Search for the cell housing the specified text and yield its [x, y] center coordinate. 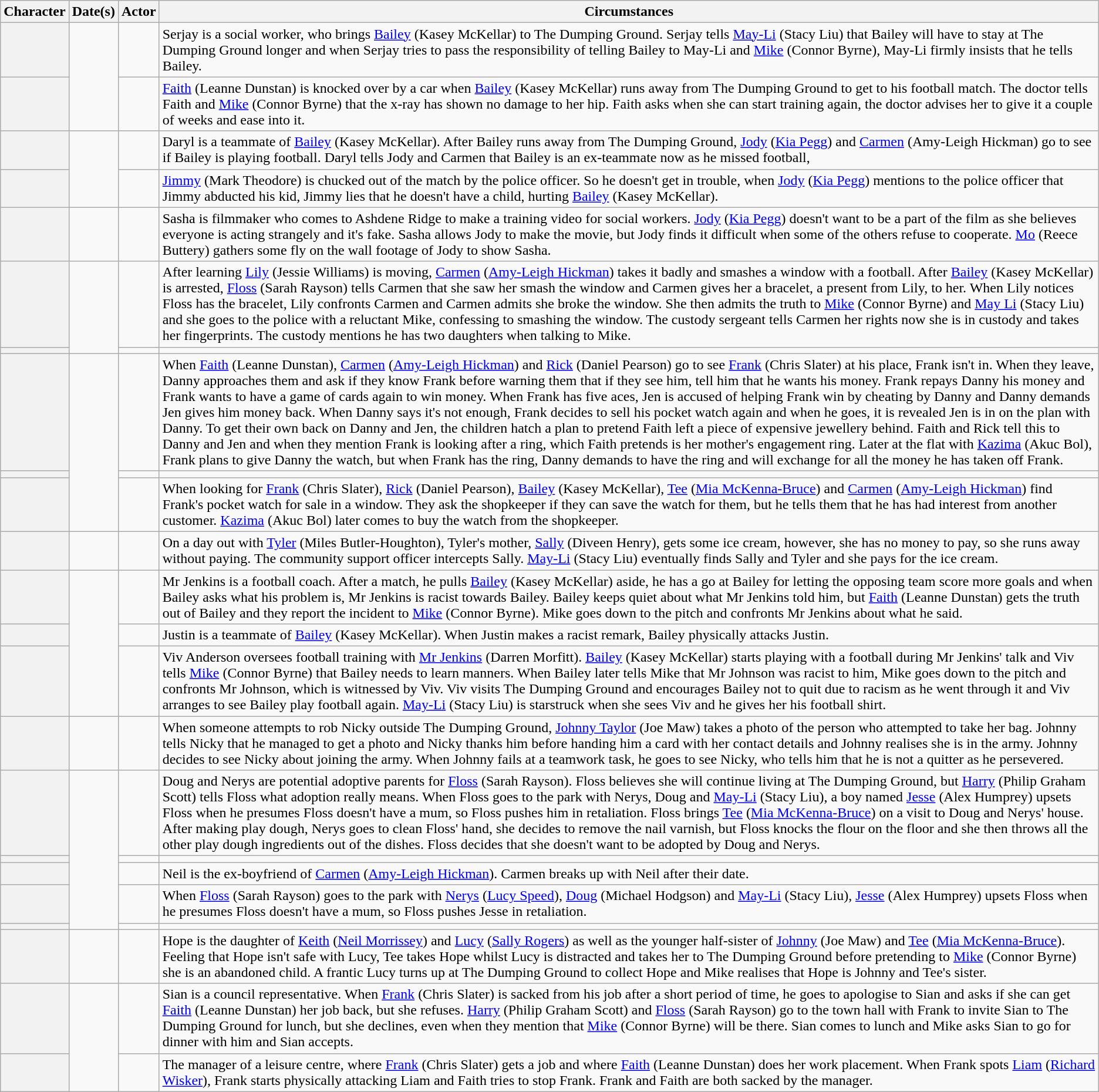
Actor [139, 12]
Neil is the ex-boyfriend of Carmen (Amy-Leigh Hickman). Carmen breaks up with Neil after their date. [629, 874]
Justin is a teammate of Bailey (Kasey McKellar). When Justin makes a racist remark, Bailey physically attacks Justin. [629, 635]
Date(s) [93, 12]
Character [35, 12]
Circumstances [629, 12]
